Locate the cell with the specified text and output its [X, Y] center coordinate. 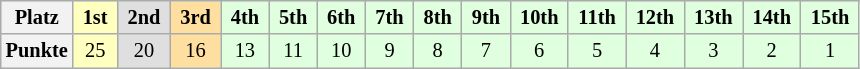
3rd [195, 17]
6 [539, 51]
9th [486, 17]
2nd [144, 17]
5 [596, 51]
5th [293, 17]
11 [293, 51]
Platz [37, 17]
1 [830, 51]
8 [438, 51]
15th [830, 17]
Punkte [37, 51]
12th [655, 17]
7 [486, 51]
13th [713, 17]
9 [389, 51]
10th [539, 17]
4 [655, 51]
1st [96, 17]
10 [341, 51]
20 [144, 51]
16 [195, 51]
2 [772, 51]
3 [713, 51]
4th [245, 17]
25 [96, 51]
14th [772, 17]
11th [596, 17]
13 [245, 51]
8th [438, 17]
7th [389, 17]
6th [341, 17]
